Return [x, y] of the center of cell containing provided text 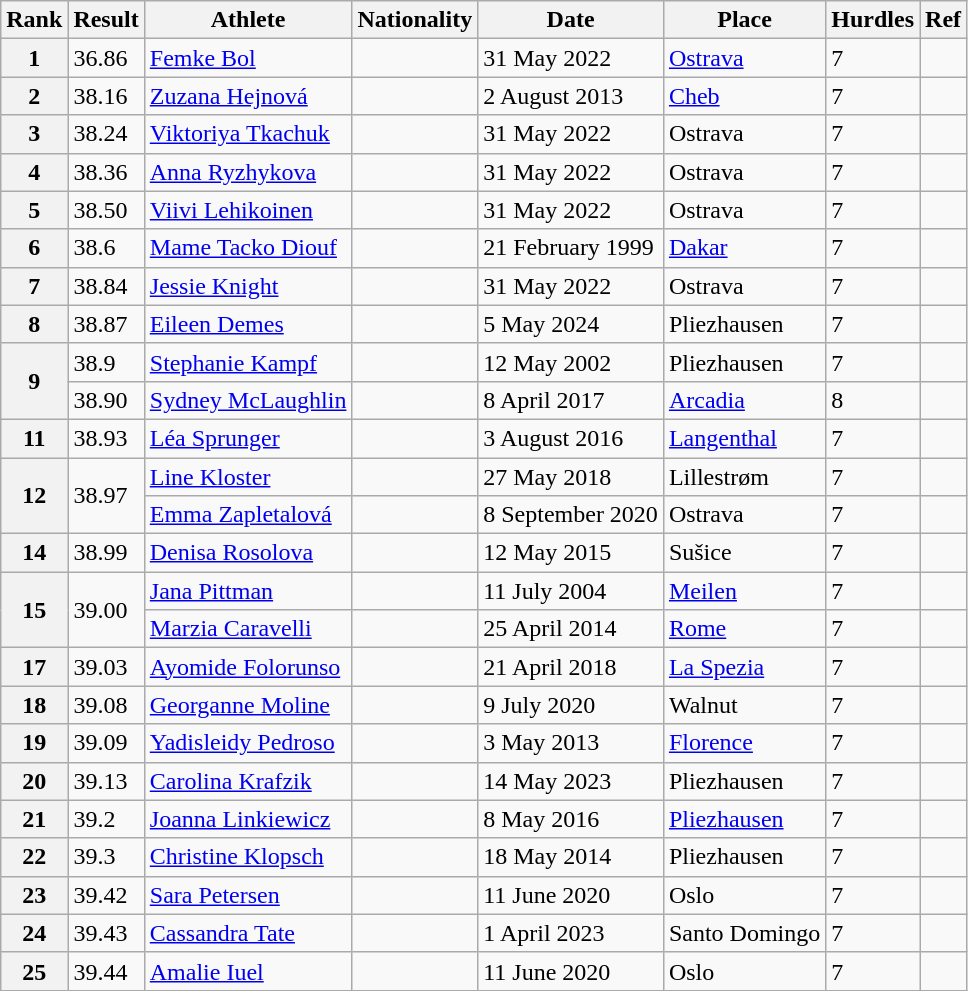
Walnut [744, 705]
38.36 [106, 172]
38.24 [106, 134]
17 [34, 667]
6 [34, 248]
20 [34, 781]
19 [34, 743]
Sara Petersen [248, 895]
Ayomide Folorunso [248, 667]
Cheb [744, 96]
Anna Ryzhykova [248, 172]
39.2 [106, 819]
Rome [744, 629]
4 [34, 172]
Langenthal [744, 438]
39.08 [106, 705]
9 July 2020 [571, 705]
Line Kloster [248, 477]
39.00 [106, 610]
3 [34, 134]
Amalie Iuel [248, 971]
11 [34, 438]
Eileen Demes [248, 324]
Date [571, 20]
38.84 [106, 286]
Marzia Caravelli [248, 629]
Viivi Lehikoinen [248, 210]
Joanna Linkiewicz [248, 819]
Result [106, 20]
11 July 2004 [571, 591]
3 May 2013 [571, 743]
39.44 [106, 971]
Ref [944, 20]
Santo Domingo [744, 933]
22 [34, 857]
5 [34, 210]
39.09 [106, 743]
Sušice [744, 553]
23 [34, 895]
14 May 2023 [571, 781]
38.50 [106, 210]
Meilen [744, 591]
8 April 2017 [571, 400]
39.3 [106, 857]
Cassandra Tate [248, 933]
38.90 [106, 400]
5 May 2024 [571, 324]
14 [34, 553]
12 May 2002 [571, 362]
Viktoriya Tkachuk [248, 134]
39.42 [106, 895]
38.87 [106, 324]
Léa Sprunger [248, 438]
39.43 [106, 933]
24 [34, 933]
38.93 [106, 438]
Zuzana Hejnová [248, 96]
Yadisleidy Pedroso [248, 743]
2 [34, 96]
25 [34, 971]
Femke Bol [248, 58]
39.03 [106, 667]
21 [34, 819]
Arcadia [744, 400]
8 May 2016 [571, 819]
Georganne Moline [248, 705]
36.86 [106, 58]
38.97 [106, 496]
38.6 [106, 248]
38.9 [106, 362]
Stephanie Kampf [248, 362]
Jessie Knight [248, 286]
1 April 2023 [571, 933]
38.16 [106, 96]
Emma Zapletalová [248, 515]
Hurdles [873, 20]
Rank [34, 20]
Sydney McLaughlin [248, 400]
Dakar [744, 248]
Mame Tacko Diouf [248, 248]
25 April 2014 [571, 629]
La Spezia [744, 667]
12 May 2015 [571, 553]
Florence [744, 743]
27 May 2018 [571, 477]
Christine Klopsch [248, 857]
Denisa Rosolova [248, 553]
38.99 [106, 553]
8 September 2020 [571, 515]
39.13 [106, 781]
Nationality [415, 20]
Place [744, 20]
21 April 2018 [571, 667]
Jana Pittman [248, 591]
9 [34, 381]
15 [34, 610]
Athlete [248, 20]
3 August 2016 [571, 438]
18 May 2014 [571, 857]
1 [34, 58]
Carolina Krafzik [248, 781]
12 [34, 496]
21 February 1999 [571, 248]
18 [34, 705]
2 August 2013 [571, 96]
Lillestrøm [744, 477]
